Pinpoint the cell where the given text exists, returning its (X, Y) midpoint coordinate. 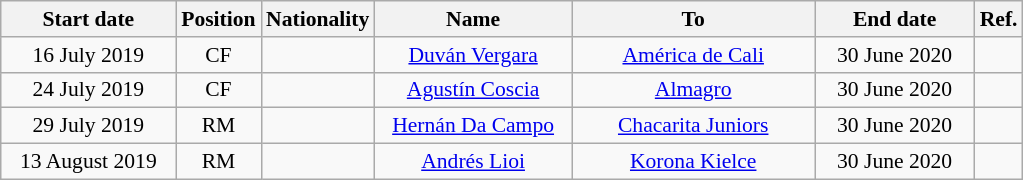
Chacarita Juniors (694, 126)
Andrés Lioi (473, 162)
América de Cali (694, 55)
To (694, 19)
Position (218, 19)
Hernán Da Campo (473, 126)
Duván Vergara (473, 55)
Almagro (694, 90)
13 August 2019 (88, 162)
Korona Kielce (694, 162)
End date (895, 19)
24 July 2019 (88, 90)
Name (473, 19)
Ref. (999, 19)
Nationality (318, 19)
16 July 2019 (88, 55)
Start date (88, 19)
Agustín Coscia (473, 90)
29 July 2019 (88, 126)
